Pinpoint the cell where the given text exists, returning its (X, Y) midpoint coordinate. 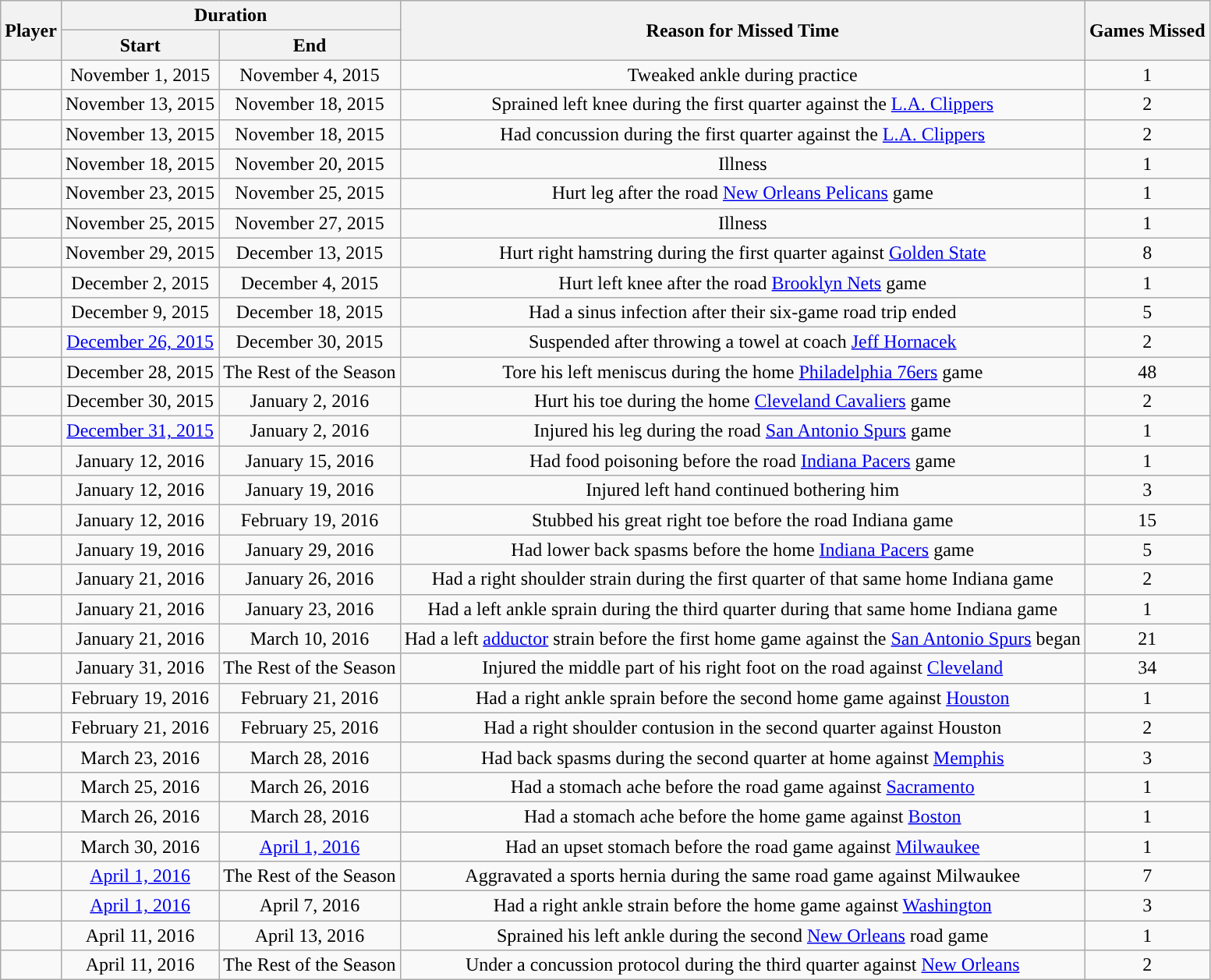
Had an upset stomach before the road game against Milwaukee (742, 846)
Had a sinus infection after their six-game road trip ended (742, 312)
Sprained his left ankle during the second New Orleans road game (742, 936)
Hurt left knee after the road Brooklyn Nets game (742, 282)
December 18, 2015 (310, 312)
Had a right shoulder contusion in the second quarter against Houston (742, 727)
End (310, 45)
November 23, 2015 (140, 193)
Sprained left knee during the first quarter against the L.A. Clippers (742, 104)
January 23, 2016 (310, 609)
Reason for Missed Time (742, 30)
January 26, 2016 (310, 579)
Had a right ankle strain before the home game against Washington (742, 906)
Aggravated a sports hernia during the same road game against Milwaukee (742, 876)
Hurt leg after the road New Orleans Pelicans game (742, 193)
Games Missed (1147, 30)
March 30, 2016 (140, 846)
Tweaked ankle during practice (742, 75)
December 13, 2015 (310, 253)
April 7, 2016 (310, 906)
December 4, 2015 (310, 282)
Stubbed his great right toe before the road Indiana game (742, 520)
November 20, 2015 (310, 164)
December 9, 2015 (140, 312)
December 2, 2015 (140, 282)
Injured the middle part of his right foot on the road against Cleveland (742, 668)
March 25, 2016 (140, 787)
December 31, 2015 (140, 431)
Had lower back spasms before the home Indiana Pacers game (742, 550)
Had a right shoulder strain during the first quarter of that same home Indiana game (742, 579)
Had a stomach ache before the home game against Boston (742, 816)
January 29, 2016 (310, 550)
34 (1147, 668)
Injured his leg during the road San Antonio Spurs game (742, 431)
48 (1147, 372)
7 (1147, 876)
February 25, 2016 (310, 727)
April 13, 2016 (310, 936)
December 26, 2015 (140, 341)
8 (1147, 253)
Duration (231, 16)
November 1, 2015 (140, 75)
January 31, 2016 (140, 668)
Suspended after throwing a towel at coach Jeff Hornacek (742, 341)
Tore his left meniscus during the home Philadelphia 76ers game (742, 372)
Injured left hand continued bothering him (742, 490)
January 15, 2016 (310, 461)
Hurt his toe during the home Cleveland Cavaliers game (742, 402)
November 27, 2015 (310, 223)
March 10, 2016 (310, 639)
Had back spasms during the second quarter at home against Memphis (742, 757)
Start (140, 45)
Player (31, 30)
November 4, 2015 (310, 75)
21 (1147, 639)
Had food poisoning before the road Indiana Pacers game (742, 461)
Under a concussion protocol during the third quarter against New Orleans (742, 965)
Had a stomach ache before the road game against Sacramento (742, 787)
November 29, 2015 (140, 253)
March 23, 2016 (140, 757)
15 (1147, 520)
December 28, 2015 (140, 372)
Had concussion during the first quarter against the L.A. Clippers (742, 134)
Had a left ankle sprain during the third quarter during that same home Indiana game (742, 609)
Had a left adductor strain before the first home game against the San Antonio Spurs began (742, 639)
Hurt right hamstring during the first quarter against Golden State (742, 253)
Had a right ankle sprain before the second home game against Houston (742, 698)
